Extract the (x, y) coordinate from the center of the cell holding the provided text.  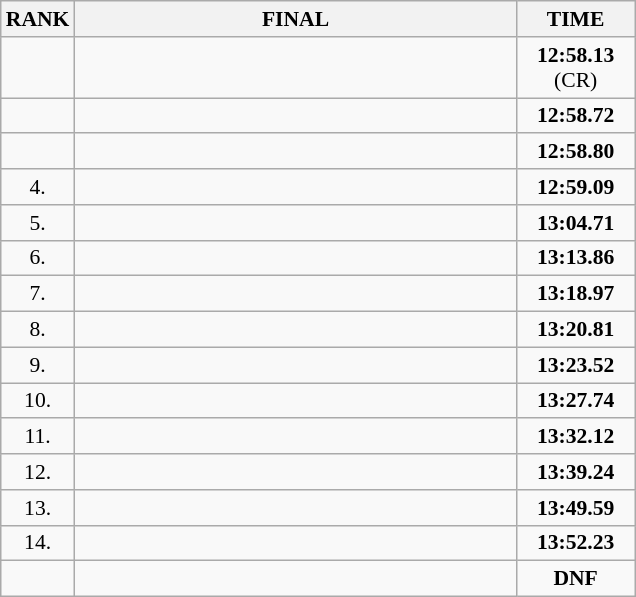
13:04.71 (576, 223)
13:13.86 (576, 258)
13:39.24 (576, 472)
13:32.12 (576, 437)
13. (38, 508)
4. (38, 187)
14. (38, 543)
10. (38, 401)
13:20.81 (576, 330)
13:52.23 (576, 543)
13:27.74 (576, 401)
5. (38, 223)
13:18.97 (576, 294)
DNF (576, 579)
8. (38, 330)
13:23.52 (576, 365)
6. (38, 258)
13:49.59 (576, 508)
12:58.13 (CR) (576, 68)
12:59.09 (576, 187)
7. (38, 294)
FINAL (295, 19)
12:58.72 (576, 116)
RANK (38, 19)
9. (38, 365)
11. (38, 437)
12:58.80 (576, 152)
TIME (576, 19)
12. (38, 472)
